Capture the cell that displays the provided text and extract its (X, Y) central coordinate. 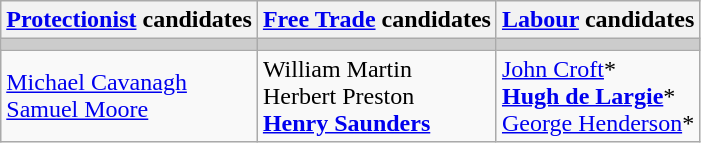
John Croft*Hugh de Largie*George Henderson* (598, 96)
Labour candidates (598, 20)
William MartinHerbert PrestonHenry Saunders (376, 96)
Protectionist candidates (130, 20)
Michael CavanaghSamuel Moore (130, 96)
Free Trade candidates (376, 20)
